Search for the cell housing the specified text and yield its [X, Y] center coordinate. 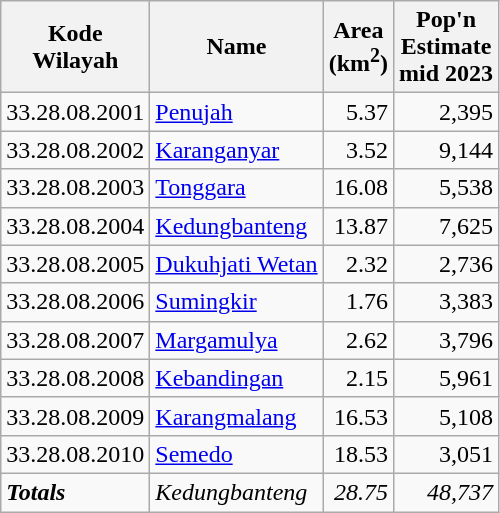
Karangmalang [236, 416]
2.62 [358, 340]
Tonggara [236, 188]
Kebandingan [236, 378]
5,108 [446, 416]
33.28.08.2001 [76, 112]
33.28.08.2002 [76, 150]
33.28.08.2006 [76, 302]
2,395 [446, 112]
Totals [76, 492]
5,538 [446, 188]
16.53 [358, 416]
2.15 [358, 378]
16.08 [358, 188]
Name [236, 47]
5,961 [446, 378]
Penujah [236, 112]
7,625 [446, 226]
Pop'n Estimatemid 2023 [446, 47]
Margamulya [236, 340]
Dukuhjati Wetan [236, 264]
3,383 [446, 302]
33.28.08.2010 [76, 454]
Sumingkir [236, 302]
Area (km2) [358, 47]
33.28.08.2004 [76, 226]
33.28.08.2003 [76, 188]
Semedo [236, 454]
2,736 [446, 264]
33.28.08.2008 [76, 378]
13.87 [358, 226]
1.76 [358, 302]
33.28.08.2005 [76, 264]
9,144 [446, 150]
3,051 [446, 454]
28.75 [358, 492]
3,796 [446, 340]
3.52 [358, 150]
5.37 [358, 112]
KodeWilayah [76, 47]
Karanganyar [236, 150]
33.28.08.2009 [76, 416]
48,737 [446, 492]
18.53 [358, 454]
33.28.08.2007 [76, 340]
2.32 [358, 264]
